Provide the [x, y] coordinate of the cell's center where the given text is located.  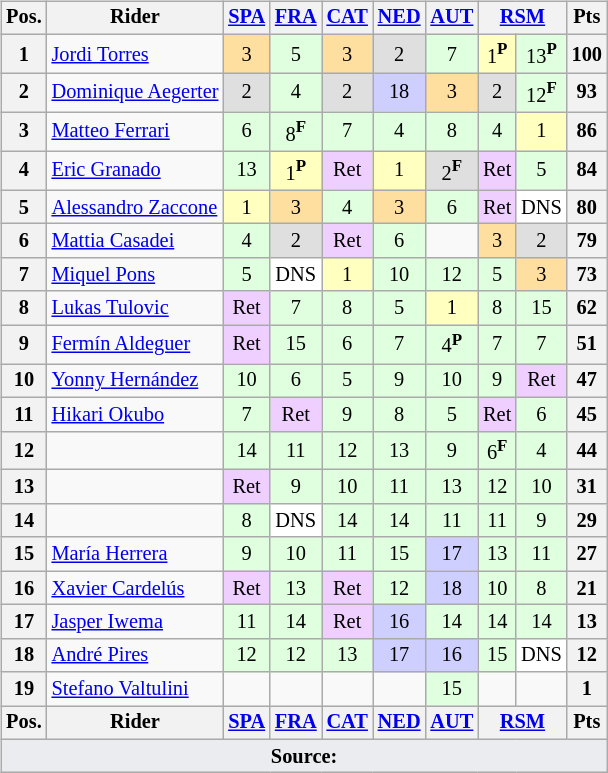
Jordi Torres [136, 54]
Mattia Casadei [136, 241]
6F [497, 450]
2F [452, 170]
Dominique Aegerter [136, 92]
Eric Granado [136, 170]
Xavier Cardelús [136, 588]
Lukas Tulovic [136, 308]
María Herrera [136, 554]
Stefano Valtulini [136, 689]
86 [587, 132]
73 [587, 274]
93 [587, 92]
Hikari Okubo [136, 414]
8F [296, 132]
19 [24, 689]
Jasper Iwema [136, 622]
13P [541, 54]
Yonny Hernández [136, 381]
84 [587, 170]
André Pires [136, 655]
Miquel Pons [136, 274]
31 [587, 487]
45 [587, 414]
12F [541, 92]
29 [587, 521]
Source: [304, 756]
Matteo Ferrari [136, 132]
62 [587, 308]
27 [587, 554]
80 [587, 207]
44 [587, 450]
4P [452, 344]
79 [587, 241]
51 [587, 344]
47 [587, 381]
21 [587, 588]
Fermín Aldeguer [136, 344]
100 [587, 54]
Alessandro Zaccone [136, 207]
